Scan for the cell matching the given text and deliver its (X, Y) coordinate at center. 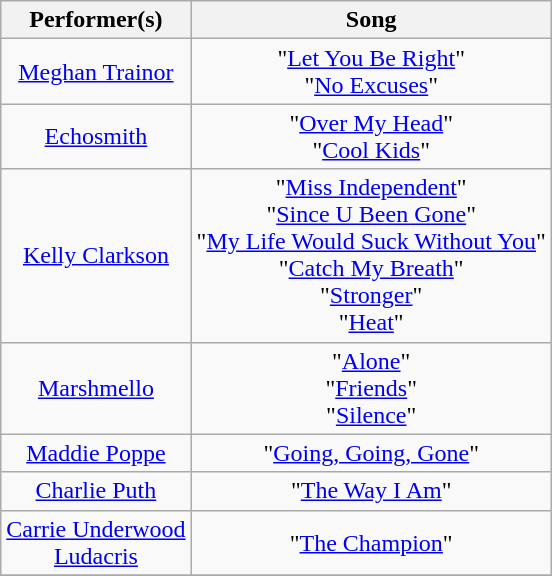
"Let You Be Right""No Excuses" (371, 72)
"The Champion" (371, 542)
Marshmello (96, 388)
Song (371, 20)
"The Way I Am" (371, 491)
"Over My Head""Cool Kids" (371, 136)
Meghan Trainor (96, 72)
"Alone""Friends""Silence" (371, 388)
Maddie Poppe (96, 453)
Performer(s) (96, 20)
Kelly Clarkson (96, 256)
Charlie Puth (96, 491)
Echosmith (96, 136)
Carrie UnderwoodLudacris (96, 542)
"Going, Going, Gone" (371, 453)
"Miss Independent""Since U Been Gone""My Life Would Suck Without You""Catch My Breath""Stronger""Heat" (371, 256)
